From the cell containing the given text, extract its center point as [x, y] coordinate. 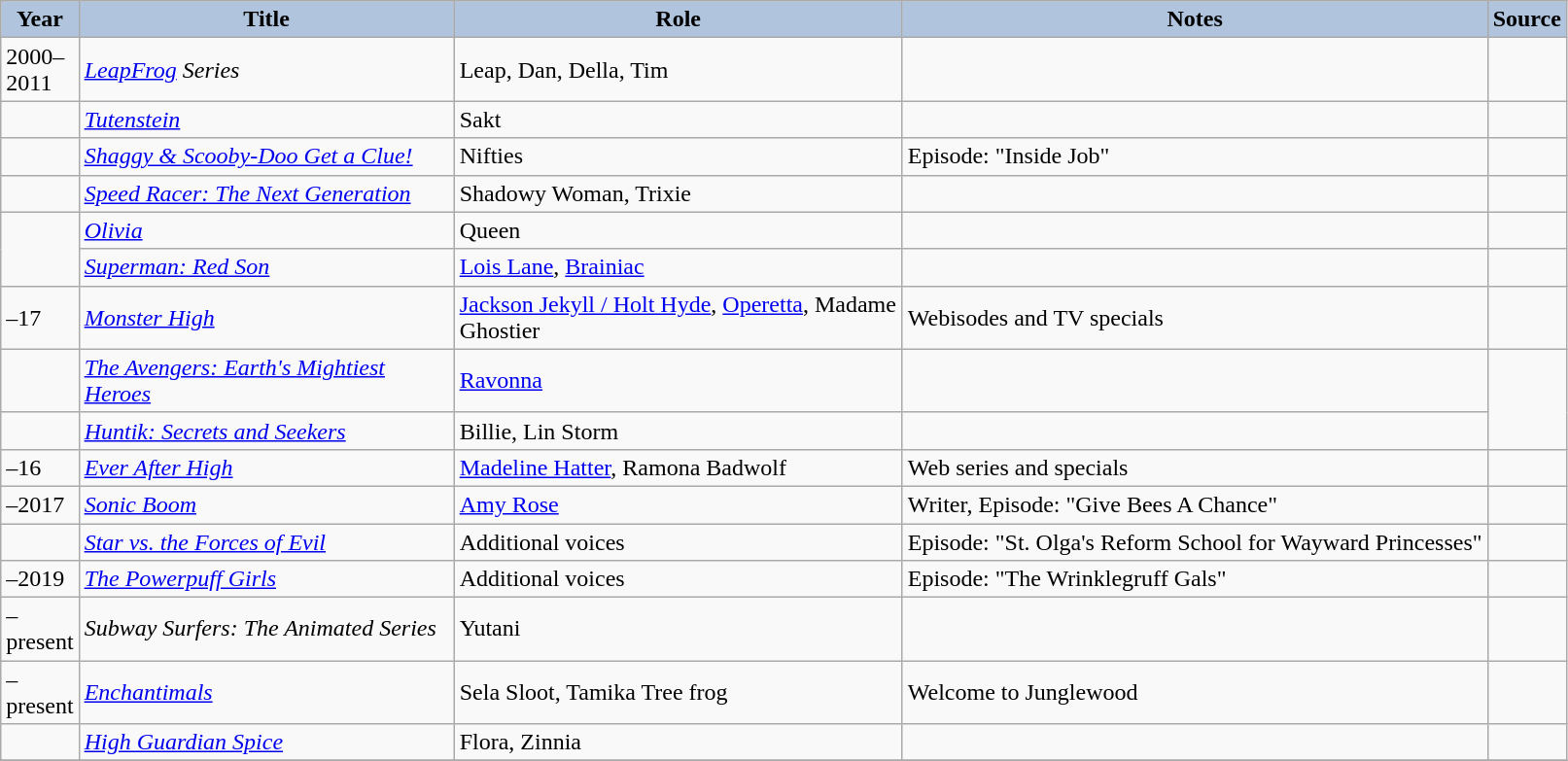
Subway Surfers: The Animated Series [266, 630]
Shaggy & Scooby-Doo Get a Clue! [266, 156]
Episode: "The Wrinklegruff Gals" [1195, 579]
Welcome to Junglewood [1195, 692]
Flora, Zinnia [679, 743]
Monster High [266, 317]
Madeline Hatter, Ramona Badwolf [679, 467]
Lois Lane, Brainiac [679, 267]
LeapFrog Series [266, 70]
Speed Racer: The Next Generation [266, 193]
Nifties [679, 156]
–16 [40, 467]
Star vs. the Forces of Evil [266, 541]
–2017 [40, 504]
Yutani [679, 630]
Tutenstein [266, 120]
Huntik: Secrets and Seekers [266, 431]
Source [1526, 19]
Ravonna [679, 381]
Writer, Episode: "Give Bees A Chance" [1195, 504]
Shadowy Woman, Trixie [679, 193]
Title [266, 19]
Billie, Lin Storm [679, 431]
Superman: Red Son [266, 267]
Leap, Dan, Della, Tim [679, 70]
Jackson Jekyll / Holt Hyde, Operetta, Madame Ghostier [679, 317]
The Powerpuff Girls [266, 579]
–2019 [40, 579]
Queen [679, 230]
Webisodes and TV specials [1195, 317]
Sonic Boom [266, 504]
Web series and specials [1195, 467]
–17 [40, 317]
High Guardian Spice [266, 743]
Sela Sloot, Tamika Tree frog [679, 692]
Sakt [679, 120]
Notes [1195, 19]
Ever After High [266, 467]
Enchantimals [266, 692]
Episode: "Inside Job" [1195, 156]
Episode: "St. Olga's Reform School for Wayward Princesses" [1195, 541]
Year [40, 19]
2000–2011 [40, 70]
Olivia [266, 230]
Amy Rose [679, 504]
Role [679, 19]
The Avengers: Earth's Mightiest Heroes [266, 381]
